Search for the cell housing the specified text and yield its (x, y) center coordinate. 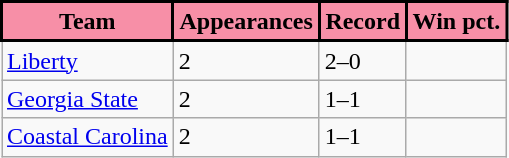
Win pct. (456, 22)
Liberty (88, 60)
Appearances (246, 22)
Georgia State (88, 99)
Coastal Carolina (88, 137)
Team (88, 22)
Record (362, 22)
2–0 (362, 60)
